For the text-containing cell, return its midpoint in (x, y) coordinate format. 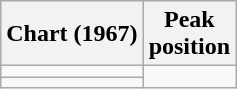
Peakposition (189, 34)
Chart (1967) (72, 34)
